Return the [X, Y] coordinate for the center point of the cell that contains the specified text.  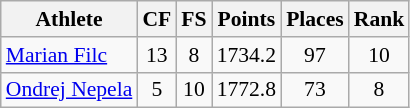
Places [315, 19]
5 [156, 90]
1772.8 [246, 90]
FS [194, 19]
73 [315, 90]
Rank [380, 19]
1734.2 [246, 55]
Marian Filc [70, 55]
CF [156, 19]
13 [156, 55]
97 [315, 55]
Athlete [70, 19]
Ondrej Nepela [70, 90]
Points [246, 19]
